Provide the (x, y) coordinate of the cell's center where the given text is located.  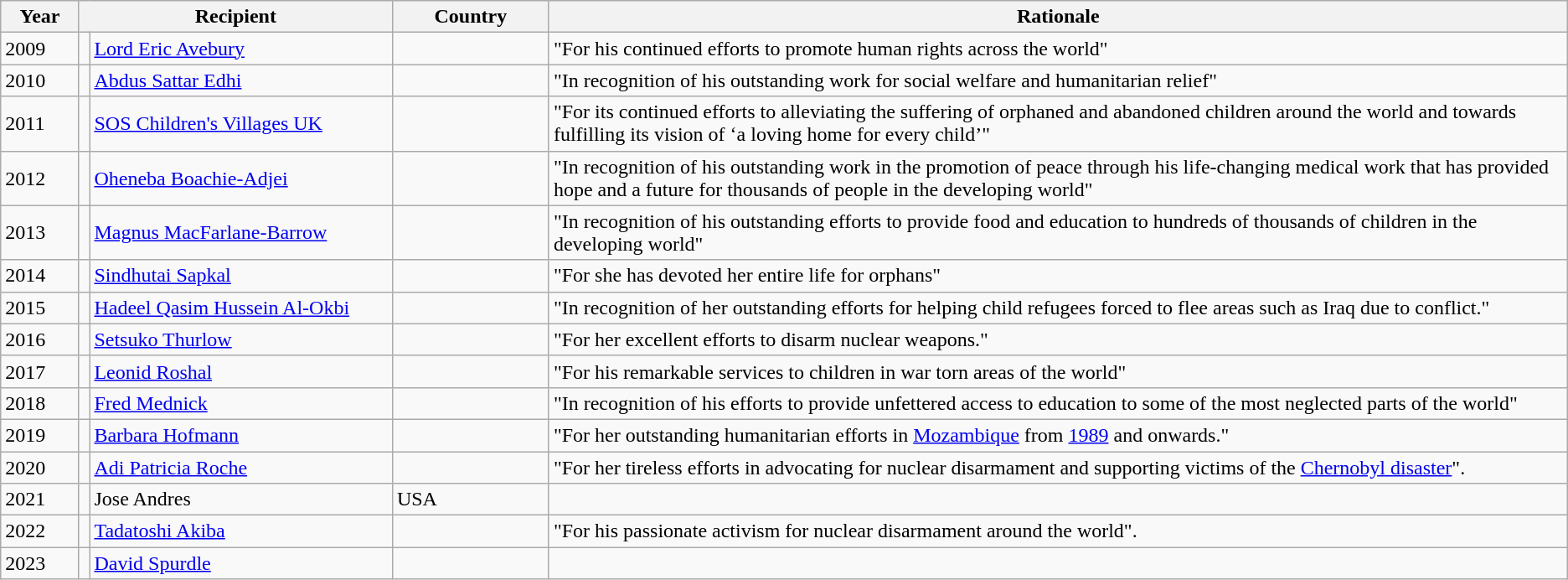
2021 (40, 500)
"In recognition of his efforts to provide unfettered access to education to some of the most neglected parts of the world" (1058, 403)
Setsuko Thurlow (241, 339)
"In recognition of her outstanding efforts for helping child refugees forced to flee areas such as Iraq due to conflict." (1058, 308)
Adi Patricia Roche (241, 467)
2020 (40, 467)
Lord Eric Avebury (241, 49)
2022 (40, 531)
2009 (40, 49)
2010 (40, 80)
Barbara Hofmann (241, 435)
2016 (40, 339)
USA (471, 500)
Jose Andres (241, 500)
"For her outstanding humanitarian efforts in Mozambique from 1989 and onwards." (1058, 435)
Tadatoshi Akiba (241, 531)
"For his passionate activism for nuclear disarmament around the world". (1058, 531)
2017 (40, 371)
Oheneba Boachie-Adjei (241, 178)
2014 (40, 276)
Abdus Sattar Edhi (241, 80)
"For her excellent efforts to disarm nuclear weapons." (1058, 339)
"In recognition of his outstanding work for social welfare and humanitarian relief" (1058, 80)
2011 (40, 124)
Rationale (1058, 17)
David Spurdle (241, 563)
2013 (40, 233)
2015 (40, 308)
"For his remarkable services to children in war torn areas of the world" (1058, 371)
"In recognition of his outstanding efforts to provide food and education to hundreds of thousands of children in the developing world" (1058, 233)
"For she has devoted her entire life for orphans" (1058, 276)
Magnus MacFarlane-Barrow (241, 233)
Fred Mednick (241, 403)
"For her tireless efforts in advocating for nuclear disarmament and supporting victims of the Chernobyl disaster". (1058, 467)
Sindhutai Sapkal (241, 276)
2012 (40, 178)
Country (471, 17)
Year (40, 17)
Leonid Roshal (241, 371)
2018 (40, 403)
2023 (40, 563)
Recipient (235, 17)
SOS Children's Villages UK (241, 124)
"For his continued efforts to promote human rights across the world" (1058, 49)
Hadeel Qasim Hussein Al-Okbi (241, 308)
2019 (40, 435)
